Detect which cell encompasses the target text, then output its (x, y) center coordinate. 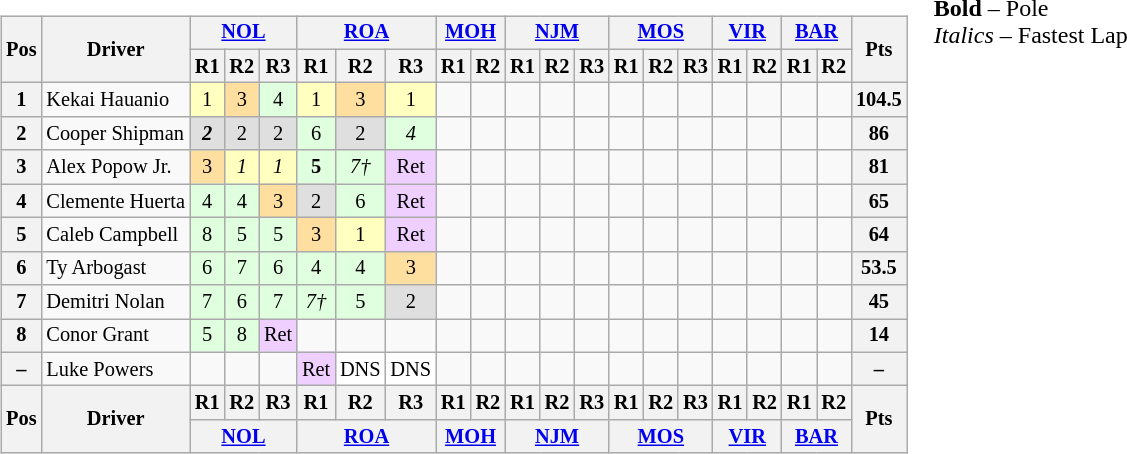
Kekai Hauanio (115, 100)
Caleb Campbell (115, 235)
Clemente Huerta (115, 201)
Cooper Shipman (115, 134)
53.5 (879, 268)
14 (879, 336)
65 (879, 201)
81 (879, 167)
86 (879, 134)
104.5 (879, 100)
45 (879, 302)
Ty Arbogast (115, 268)
Alex Popow Jr. (115, 167)
64 (879, 235)
Conor Grant (115, 336)
Luke Powers (115, 369)
Demitri Nolan (115, 302)
